Search for the cell housing the specified text and yield its [x, y] center coordinate. 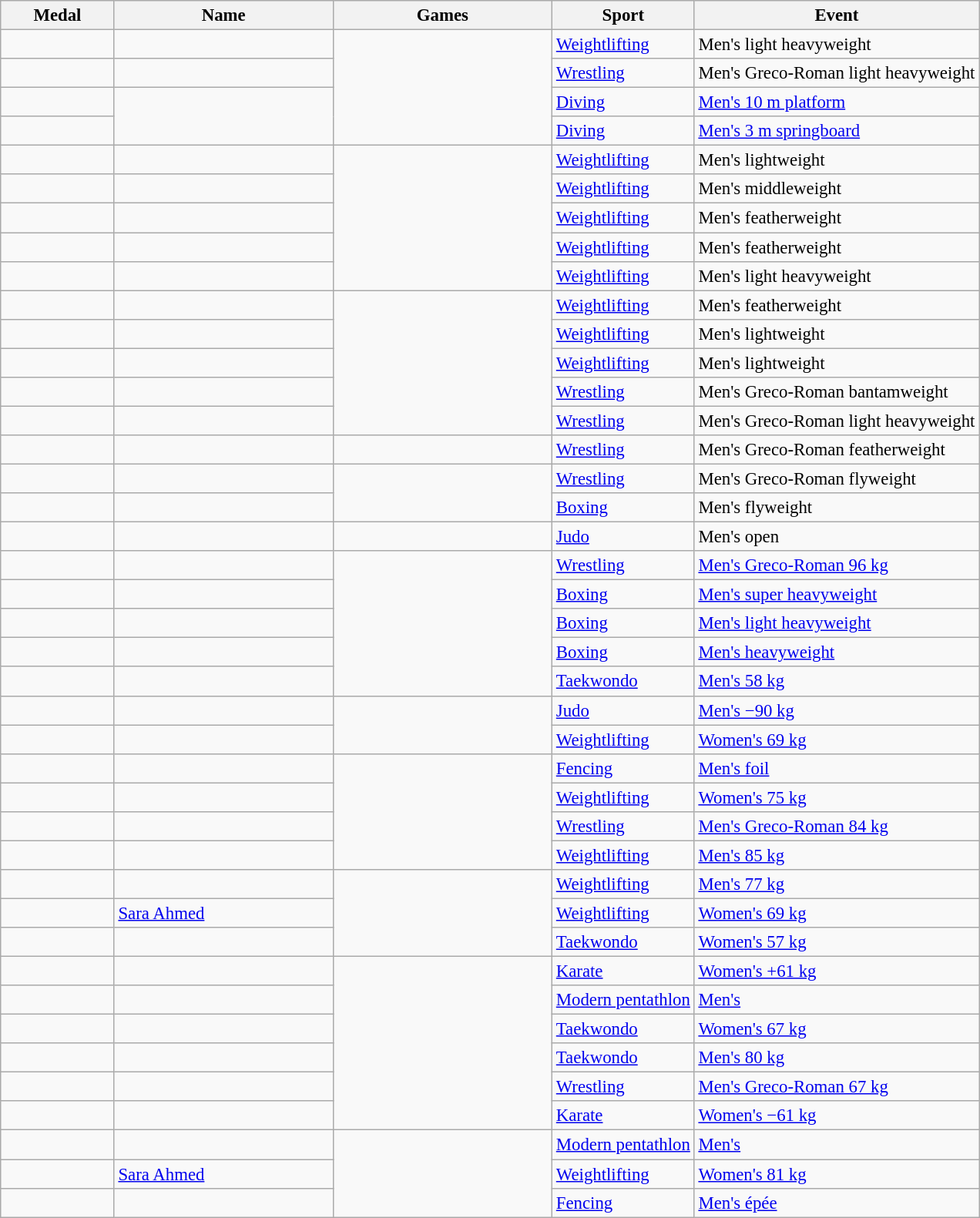
Men's Greco-Roman featherweight [837, 450]
Men's 10 m platform [837, 102]
Men's −90 kg [837, 710]
Men's foil [837, 768]
Women's 67 kg [837, 1029]
Men's 80 kg [837, 1058]
Men's 58 kg [837, 682]
Men's super heavyweight [837, 595]
Medal [57, 15]
Men's Greco-Roman bantamweight [837, 392]
Event [837, 15]
Women's 57 kg [837, 942]
Men's épée [837, 1203]
Men's 85 kg [837, 855]
Men's middleweight [837, 189]
Men's flyweight [837, 508]
Men's heavyweight [837, 653]
Women's 81 kg [837, 1174]
Men's 3 m springboard [837, 131]
Games [442, 15]
Women's 75 kg [837, 797]
Men's 77 kg [837, 884]
Men's Greco-Roman flyweight [837, 478]
Men's Greco-Roman 96 kg [837, 565]
Name [223, 15]
Men's open [837, 537]
Men's Greco-Roman 84 kg [837, 827]
Sport [623, 15]
Women's −61 kg [837, 1116]
Men's Greco-Roman 67 kg [837, 1087]
Women's +61 kg [837, 971]
